Output the (x, y) coordinate of the center of the cell containing the given text.  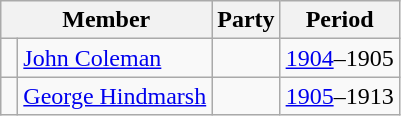
John Coleman (115, 58)
Period (340, 20)
1904–1905 (340, 58)
George Hindmarsh (115, 96)
1905–1913 (340, 96)
Party (246, 20)
Member (106, 20)
